Scan for the cell matching the given text and deliver its (x, y) coordinate at center. 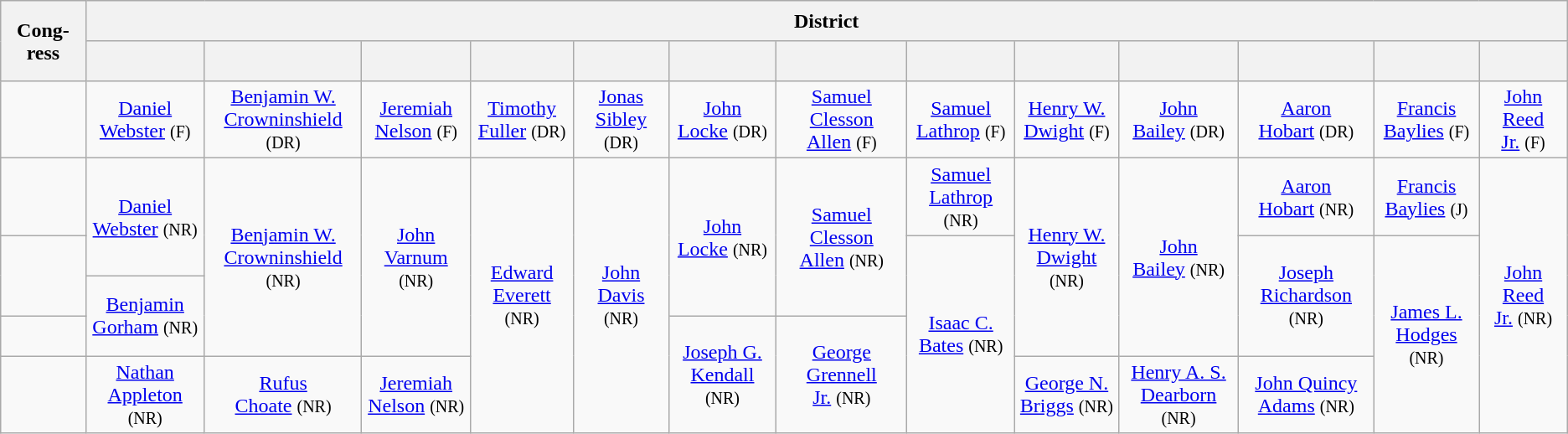
BenjaminGorham (NR) (145, 316)
George N.Briggs (NR) (1066, 395)
JonasSibley (DR) (622, 120)
JeremiahNelson (F) (416, 120)
District (826, 21)
Henry A. S.Dearborn (NR) (1179, 395)
AaronHobart (DR) (1307, 120)
JeremiahNelson (NR) (416, 395)
JohnLocke (DR) (722, 120)
SamuelLathrop (NR) (961, 197)
Cong­ress (44, 41)
DanielWebster (NR) (145, 217)
Benjamin W.Crownin­shield (DR) (283, 120)
JohnBailey (NR) (1179, 257)
FrancisBaylies (J) (1426, 197)
JohnLocke (NR) (722, 237)
Henry W.Dwight (NR) (1066, 257)
AaronHobart (NR) (1307, 197)
Samuel ClessonAllen (NR) (842, 237)
JohnDavis (NR) (622, 296)
James L.Hodges (NR) (1426, 334)
RufusChoate (NR) (283, 395)
Henry W.Dwight (F) (1066, 120)
TimothyFuller (DR) (523, 120)
Isaac C.Bates (NR) (961, 334)
Joseph G.Kendall (NR) (722, 375)
Samuel ClessonAllen (F) (842, 120)
JosephRichardson (NR) (1307, 296)
JohnVarnum (NR) (416, 257)
GeorgeGrennellJr. (NR) (842, 375)
DanielWebster (F) (145, 120)
FrancisBaylies (F) (1426, 120)
John ReedJr. (NR) (1523, 296)
Benjamin W.Crownin­shield (NR) (283, 257)
JohnBailey (DR) (1179, 120)
SamuelLathrop (F) (961, 120)
NathanAppleton (NR) (145, 395)
John ReedJr. (F) (1523, 120)
John QuincyAdams (NR) (1307, 395)
EdwardEverett (NR) (523, 296)
